For the text-containing cell, return its midpoint in (X, Y) coordinate format. 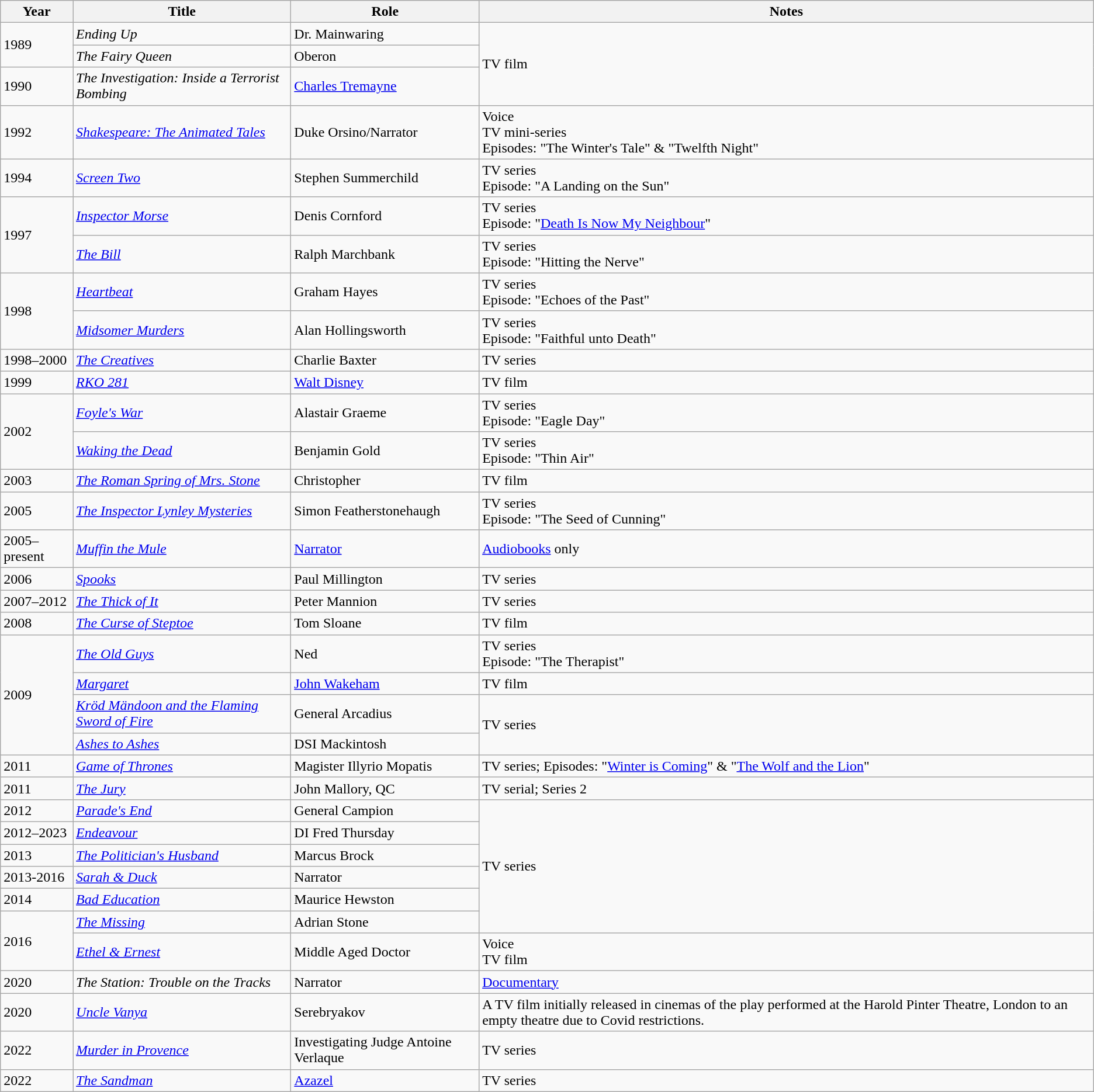
Ralph Marchbank (385, 254)
Azazel (385, 1080)
VoiceTV mini-seriesEpisodes: "The Winter's Tale" & "Twelfth Night" (787, 132)
A TV film initially released in cinemas of the play performed at the Harold Pinter Theatre, London to an empty theatre due to Covid restrictions. (787, 1012)
Audiobooks only (787, 549)
Title (182, 12)
TV seriesEpisode: "The Seed of Cunning" (787, 511)
TV seriesEpisode: "Death Is Now My Neighbour" (787, 216)
TV seriesEpisode: "Hitting the Nerve" (787, 254)
The Bill (182, 254)
2016 (37, 941)
1989 (37, 45)
TV seriesEpisode: "Eagle Day" (787, 412)
Serebryakov (385, 1012)
Year (37, 12)
1990 (37, 86)
Charles Tremayne (385, 86)
The Curse of Steptoe (182, 623)
RKO 281 (182, 382)
Maurice Hewston (385, 900)
John Wakeham (385, 684)
The Thick of It (182, 601)
1997 (37, 235)
Ending Up (182, 34)
Bad Education (182, 900)
1998–2000 (37, 360)
2012–2023 (37, 833)
2009 (37, 695)
Shakespeare: The Animated Tales (182, 132)
2012 (37, 810)
Muffin the Mule (182, 549)
Inspector Morse (182, 216)
Waking the Dead (182, 451)
The Station: Trouble on the Tracks (182, 982)
Magister Illyrio Mopatis (385, 766)
Screen Two (182, 178)
Oberon (385, 56)
1992 (37, 132)
Notes (787, 12)
The Creatives (182, 360)
Benjamin Gold (385, 451)
2007–2012 (37, 601)
2008 (37, 623)
Graham Hayes (385, 292)
Margaret (182, 684)
The Fairy Queen (182, 56)
General Arcadius (385, 714)
VoiceTV film (787, 952)
Duke Orsino/Narrator (385, 132)
Middle Aged Doctor (385, 952)
Investigating Judge Antoine Verlaque (385, 1051)
2002 (37, 432)
The Jury (182, 788)
The Missing (182, 922)
Murder in Provence (182, 1051)
Spooks (182, 579)
John Mallory, QC (385, 788)
2005–present (37, 549)
Simon Featherstonehaugh (385, 511)
Stephen Summerchild (385, 178)
2013 (37, 855)
Foyle's War (182, 412)
2006 (37, 579)
TV seriesEpisode: "Thin Air" (787, 451)
Charlie Baxter (385, 360)
TV seriesEpisode: "Echoes of the Past" (787, 292)
Ethel & Ernest (182, 952)
The Politician's Husband (182, 855)
General Campion (385, 810)
2005 (37, 511)
The Investigation: Inside a Terrorist Bombing (182, 86)
The Old Guys (182, 653)
1994 (37, 178)
TV seriesEpisode: "Faithful unto Death" (787, 330)
Heartbeat (182, 292)
TV seriesEpisode: "The Therapist" (787, 653)
TV seriesEpisode: "A Landing on the Sun" (787, 178)
Endeavour (182, 833)
Marcus Brock (385, 855)
Christopher (385, 481)
Tom Sloane (385, 623)
TV serial; Series 2 (787, 788)
1998 (37, 311)
Kröd Mändoon and the Flaming Sword of Fire (182, 714)
The Sandman (182, 1080)
TV series; Episodes: "Winter is Coming" & "The Wolf and the Lion" (787, 766)
DI Fred Thursday (385, 833)
Ashes to Ashes (182, 744)
Game of Thrones (182, 766)
Uncle Vanya (182, 1012)
Parade's End (182, 810)
Midsomer Murders (182, 330)
2014 (37, 900)
2003 (37, 481)
Ned (385, 653)
DSI Mackintosh (385, 744)
The Inspector Lynley Mysteries (182, 511)
Role (385, 12)
Alastair Graeme (385, 412)
Sarah & Duck (182, 878)
Denis Cornford (385, 216)
Adrian Stone (385, 922)
2013-2016 (37, 878)
Paul Millington (385, 579)
Alan Hollingsworth (385, 330)
Documentary (787, 982)
Dr. Mainwaring (385, 34)
Walt Disney (385, 382)
1999 (37, 382)
The Roman Spring of Mrs. Stone (182, 481)
Peter Mannion (385, 601)
